Pinpoint the cell where the given text exists, returning its [x, y] midpoint coordinate. 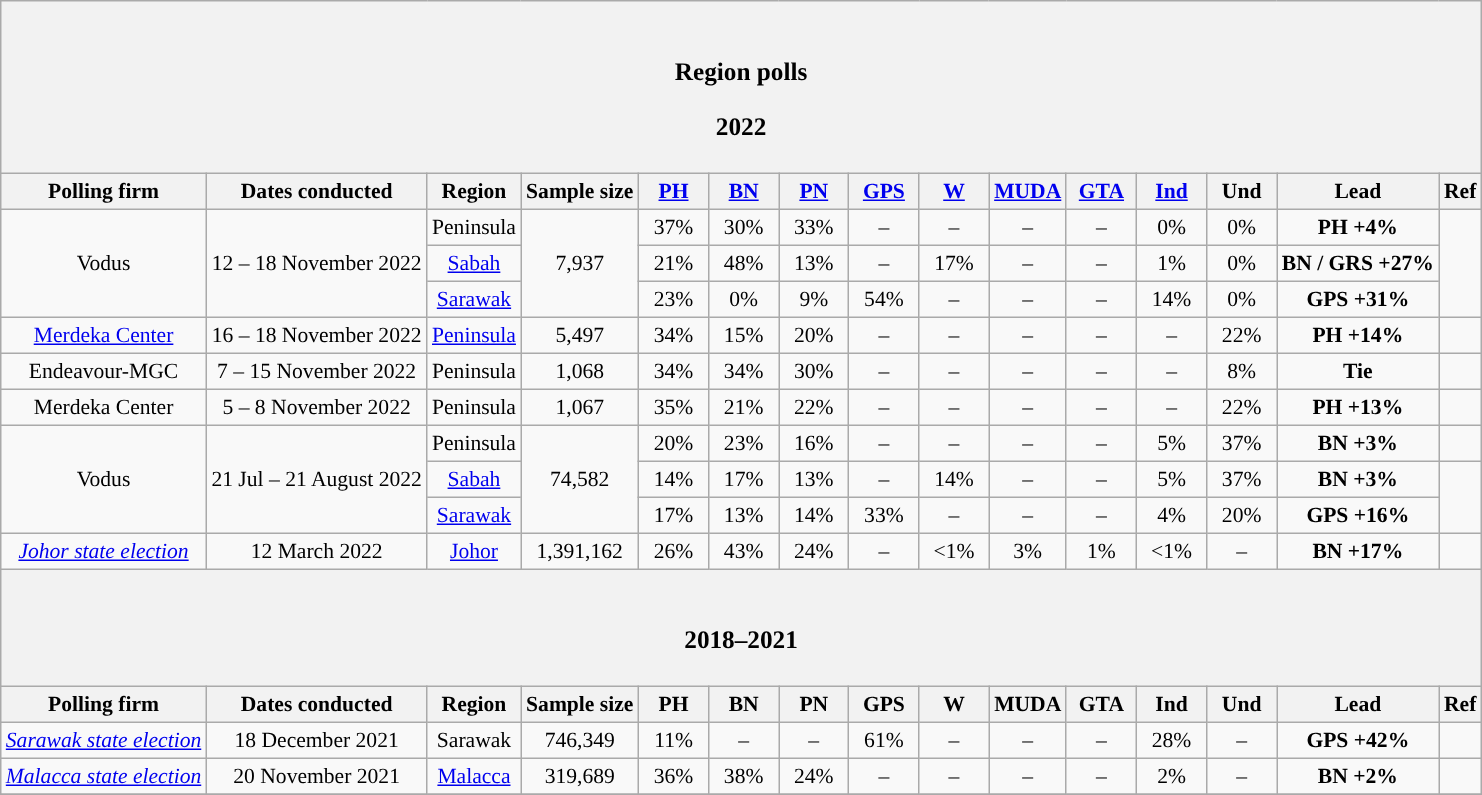
5,497 [580, 336]
26% [673, 552]
2018–2021 [742, 628]
12 – 18 November 2022 [316, 264]
Sarawak state election [104, 741]
Malacca [474, 777]
4% [1171, 516]
36% [673, 777]
319,689 [580, 777]
Johor state election [104, 552]
16% [814, 444]
20 November 2021 [316, 777]
Malacca state election [104, 777]
PH +4% [1358, 228]
21 Jul – 21 August 2022 [316, 480]
Endeavour-MGC [104, 372]
61% [884, 741]
GPS +16% [1358, 516]
16 – 18 November 2022 [316, 336]
2% [1171, 777]
54% [884, 300]
43% [744, 552]
28% [1171, 741]
GPS +31% [1358, 300]
18 December 2021 [316, 741]
Tie [1358, 372]
PH +14% [1358, 336]
Johor [474, 552]
PH +13% [1358, 408]
5 – 8 November 2022 [316, 408]
3% [1028, 552]
BN / GRS +27% [1358, 264]
746,349 [580, 741]
38% [744, 777]
12 March 2022 [316, 552]
1,391,162 [580, 552]
7,937 [580, 264]
74,582 [580, 480]
1,067 [580, 408]
Region polls2022 [742, 87]
11% [673, 741]
8% [1242, 372]
48% [744, 264]
BN +2% [1358, 777]
1,068 [580, 372]
7 – 15 November 2022 [316, 372]
9% [814, 300]
BN +17% [1358, 552]
15% [744, 336]
GPS +42% [1358, 741]
35% [673, 408]
